Return the (x, y) coordinate for the center point of the cell that contains the specified text.  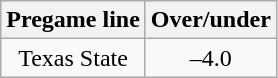
Pregame line (74, 20)
Texas State (74, 58)
–4.0 (210, 58)
Over/under (210, 20)
